For the text-containing cell, return its midpoint in (x, y) coordinate format. 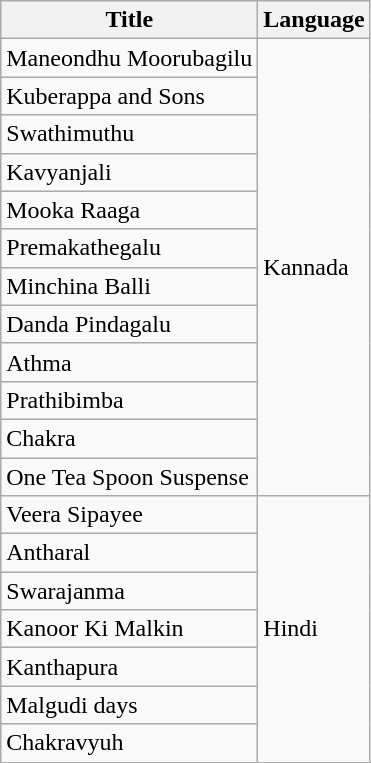
Kuberappa and Sons (130, 96)
Antharal (130, 553)
Athma (130, 362)
Chakra (130, 438)
Chakravyuh (130, 743)
Kanthapura (130, 667)
Kavyanjali (130, 172)
Kannada (314, 268)
Swathimuthu (130, 134)
One Tea Spoon Suspense (130, 477)
Malgudi days (130, 705)
Prathibimba (130, 400)
Language (314, 20)
Danda Pindagalu (130, 324)
Veera Sipayee (130, 515)
Title (130, 20)
Kanoor Ki Malkin (130, 629)
Mooka Raaga (130, 210)
Premakathegalu (130, 248)
Hindi (314, 629)
Maneondhu Moorubagilu (130, 58)
Minchina Balli (130, 286)
Swarajanma (130, 591)
